Detect which cell encompasses the target text, then output its (x, y) center coordinate. 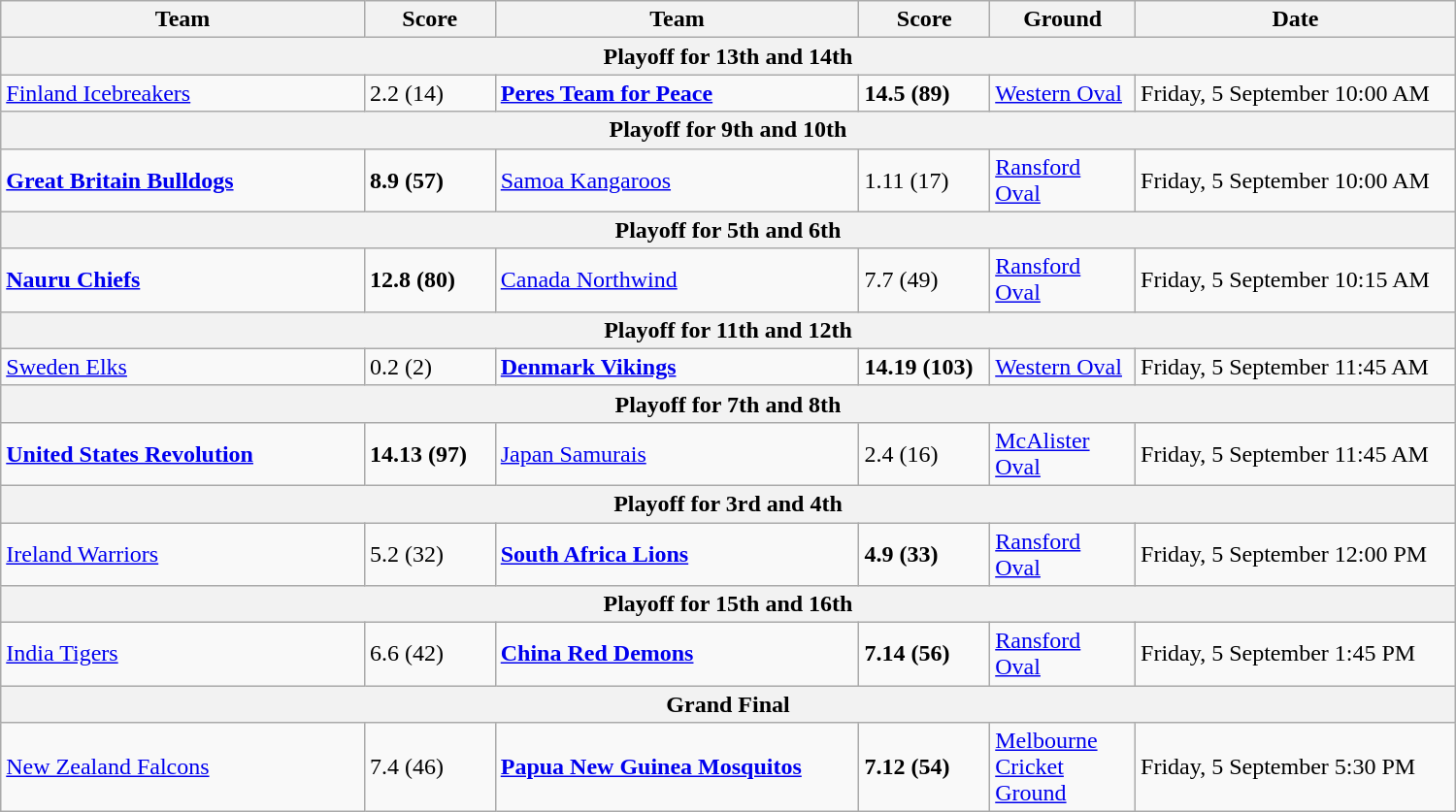
Great Britain Bulldogs (182, 180)
Japan Samurais (678, 454)
Samoa Kangaroos (678, 180)
7.7 (49) (924, 279)
Melbourne Cricket Ground (1063, 767)
14.13 (97) (429, 454)
Papua New Guinea Mosquitos (678, 767)
Sweden Elks (182, 367)
6.6 (42) (429, 654)
McAlister Oval (1063, 454)
1.11 (17) (924, 180)
4.9 (33) (924, 553)
Playoff for 7th and 8th (728, 404)
12.8 (80) (429, 279)
7.14 (56) (924, 654)
Ireland Warriors (182, 553)
Playoff for 3rd and 4th (728, 503)
5.2 (32) (429, 553)
Grand Final (728, 704)
Friday, 5 September 12:00 PM (1296, 553)
Canada Northwind (678, 279)
Finland Icebreakers (182, 93)
Friday, 5 September 5:30 PM (1296, 767)
Nauru Chiefs (182, 279)
2.2 (14) (429, 93)
Ground (1063, 19)
Playoff for 15th and 16th (728, 604)
14.5 (89) (924, 93)
Playoff for 5th and 6th (728, 230)
8.9 (57) (429, 180)
India Tigers (182, 654)
Friday, 5 September 10:15 AM (1296, 279)
Denmark Vikings (678, 367)
7.4 (46) (429, 767)
Playoff for 9th and 10th (728, 130)
2.4 (16) (924, 454)
China Red Demons (678, 654)
Playoff for 11th and 12th (728, 330)
South Africa Lions (678, 553)
7.12 (54) (924, 767)
14.19 (103) (924, 367)
0.2 (2) (429, 367)
Peres Team for Peace (678, 93)
Friday, 5 September 1:45 PM (1296, 654)
Playoff for 13th and 14th (728, 56)
United States Revolution (182, 454)
Date (1296, 19)
New Zealand Falcons (182, 767)
